Provide the (x, y) coordinate of the cell's center where the given text is located.  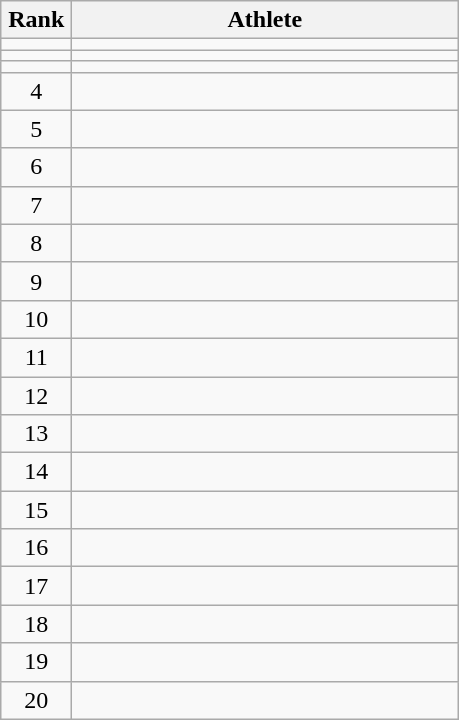
6 (36, 167)
17 (36, 586)
10 (36, 319)
7 (36, 205)
14 (36, 472)
4 (36, 91)
20 (36, 700)
8 (36, 243)
18 (36, 624)
19 (36, 662)
11 (36, 357)
13 (36, 434)
9 (36, 281)
12 (36, 395)
16 (36, 548)
Athlete (265, 20)
15 (36, 510)
5 (36, 129)
Rank (36, 20)
